Extract the [X, Y] coordinate from the center of the cell holding the provided text.  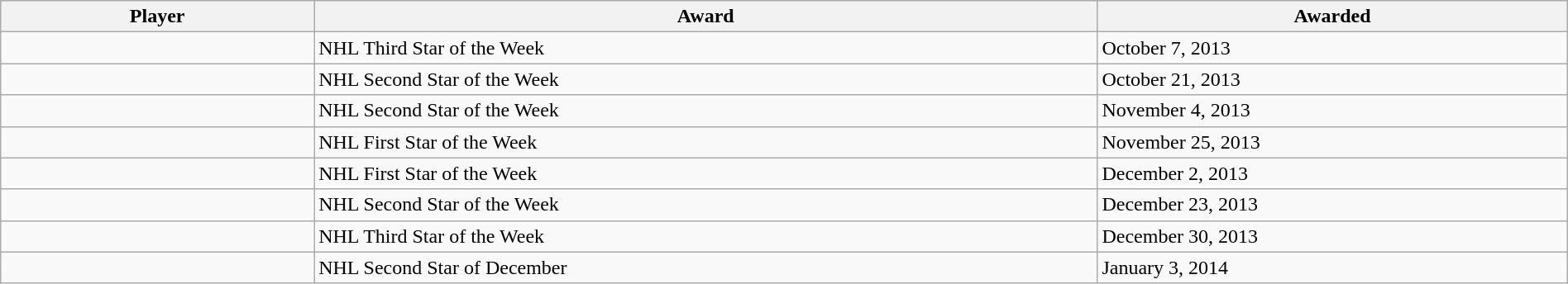
NHL Second Star of December [706, 267]
November 25, 2013 [1332, 142]
October 7, 2013 [1332, 48]
Awarded [1332, 17]
Award [706, 17]
December 30, 2013 [1332, 236]
December 23, 2013 [1332, 205]
December 2, 2013 [1332, 173]
Player [157, 17]
October 21, 2013 [1332, 79]
November 4, 2013 [1332, 111]
January 3, 2014 [1332, 267]
